Detect which cell encompasses the target text, then output its [x, y] center coordinate. 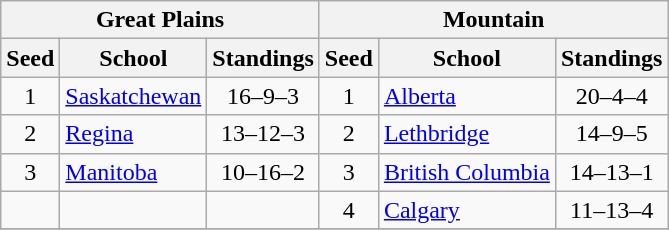
14–9–5 [611, 134]
Mountain [494, 20]
Calgary [466, 210]
Saskatchewan [134, 96]
Regina [134, 134]
Great Plains [160, 20]
11–13–4 [611, 210]
13–12–3 [263, 134]
10–16–2 [263, 172]
16–9–3 [263, 96]
14–13–1 [611, 172]
British Columbia [466, 172]
Alberta [466, 96]
Lethbridge [466, 134]
4 [348, 210]
Manitoba [134, 172]
20–4–4 [611, 96]
